Return [X, Y] of the center of cell containing provided text 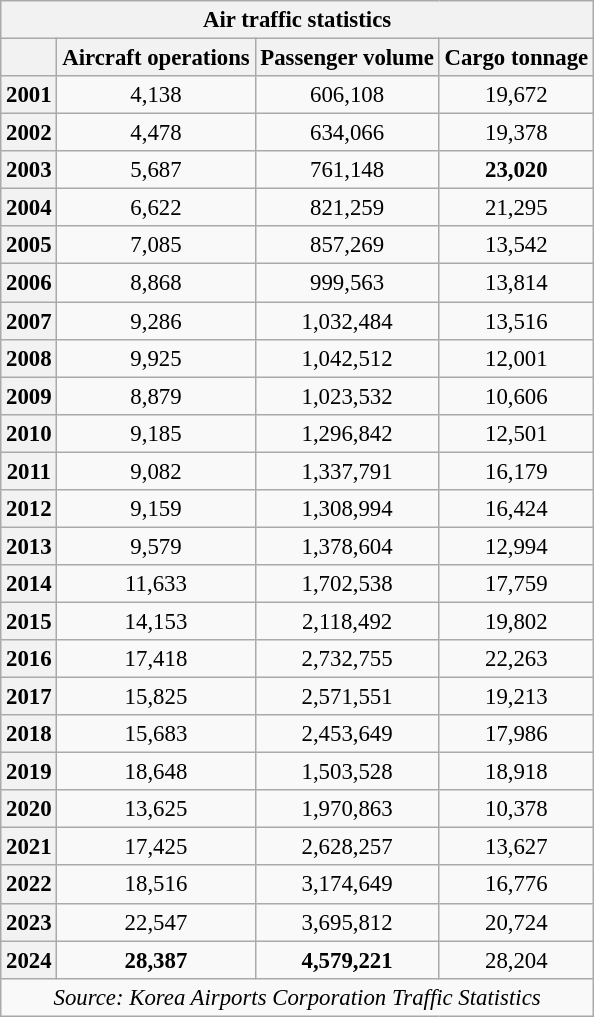
2,628,257 [347, 847]
2022 [29, 885]
761,148 [347, 170]
2011 [29, 471]
2009 [29, 396]
2024 [29, 960]
10,378 [516, 809]
9,286 [156, 321]
4,138 [156, 95]
2,732,755 [347, 659]
13,516 [516, 321]
9,185 [156, 433]
28,387 [156, 960]
3,174,649 [347, 885]
17,759 [516, 584]
3,695,812 [347, 922]
18,648 [156, 772]
634,066 [347, 133]
2017 [29, 697]
1,337,791 [347, 471]
13,627 [516, 847]
8,868 [156, 283]
2001 [29, 95]
13,542 [516, 245]
2013 [29, 546]
2005 [29, 245]
2,118,492 [347, 621]
12,501 [516, 433]
17,418 [156, 659]
2010 [29, 433]
2007 [29, 321]
821,259 [347, 208]
1,296,842 [347, 433]
2015 [29, 621]
9,925 [156, 358]
19,672 [516, 95]
22,263 [516, 659]
17,986 [516, 734]
12,994 [516, 546]
19,802 [516, 621]
1,702,538 [347, 584]
2003 [29, 170]
10,606 [516, 396]
2002 [29, 133]
19,378 [516, 133]
Air traffic statistics [298, 20]
1,023,532 [347, 396]
20,724 [516, 922]
12,001 [516, 358]
999,563 [347, 283]
4,478 [156, 133]
2004 [29, 208]
17,425 [156, 847]
16,424 [516, 509]
13,814 [516, 283]
Cargo tonnage [516, 58]
15,683 [156, 734]
2016 [29, 659]
Aircraft operations [156, 58]
13,625 [156, 809]
2008 [29, 358]
5,687 [156, 170]
9,082 [156, 471]
22,547 [156, 922]
2023 [29, 922]
1,042,512 [347, 358]
857,269 [347, 245]
21,295 [516, 208]
1,308,994 [347, 509]
6,622 [156, 208]
Source: Korea Airports Corporation Traffic Statistics [298, 997]
2021 [29, 847]
16,179 [516, 471]
9,159 [156, 509]
1,378,604 [347, 546]
2,453,649 [347, 734]
606,108 [347, 95]
2012 [29, 509]
28,204 [516, 960]
7,085 [156, 245]
23,020 [516, 170]
11,633 [156, 584]
2014 [29, 584]
15,825 [156, 697]
16,776 [516, 885]
9,579 [156, 546]
4,579,221 [347, 960]
1,503,528 [347, 772]
2018 [29, 734]
19,213 [516, 697]
1,970,863 [347, 809]
8,879 [156, 396]
18,918 [516, 772]
14,153 [156, 621]
Passenger volume [347, 58]
2006 [29, 283]
2,571,551 [347, 697]
2019 [29, 772]
1,032,484 [347, 321]
2020 [29, 809]
18,516 [156, 885]
